Determine the (x, y) coordinate at the center of the cell enclosing the given text.  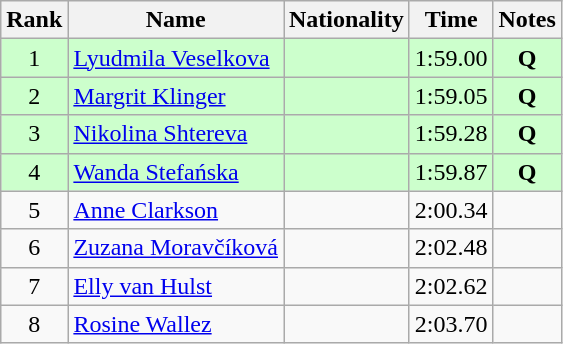
1:59.00 (451, 58)
Margrit Klinger (176, 96)
2 (34, 96)
6 (34, 248)
Rosine Wallez (176, 324)
1:59.05 (451, 96)
5 (34, 210)
1:59.28 (451, 134)
4 (34, 172)
Elly van Hulst (176, 286)
7 (34, 286)
1:59.87 (451, 172)
1 (34, 58)
Nationality (347, 20)
Lyudmila Veselkova (176, 58)
3 (34, 134)
Nikolina Shtereva (176, 134)
Zuzana Moravčíková (176, 248)
2:03.70 (451, 324)
Wanda Stefańska (176, 172)
Name (176, 20)
2:02.62 (451, 286)
Time (451, 20)
2:00.34 (451, 210)
Anne Clarkson (176, 210)
8 (34, 324)
Rank (34, 20)
2:02.48 (451, 248)
Notes (527, 20)
